Determine the (X, Y) coordinate at the center of the cell enclosing the given text.  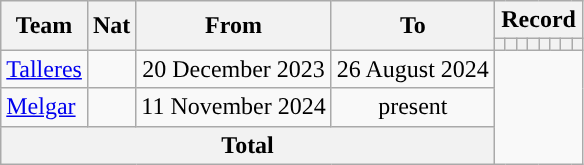
Melgar (44, 107)
Team (44, 26)
To (412, 26)
20 December 2023 (234, 69)
Nat (111, 26)
From (234, 26)
26 August 2024 (412, 69)
Total (248, 145)
present (412, 107)
Talleres (44, 69)
Record (538, 20)
11 November 2024 (234, 107)
